Identify which cell holds the provided text, then report its (x, y) central coordinate. 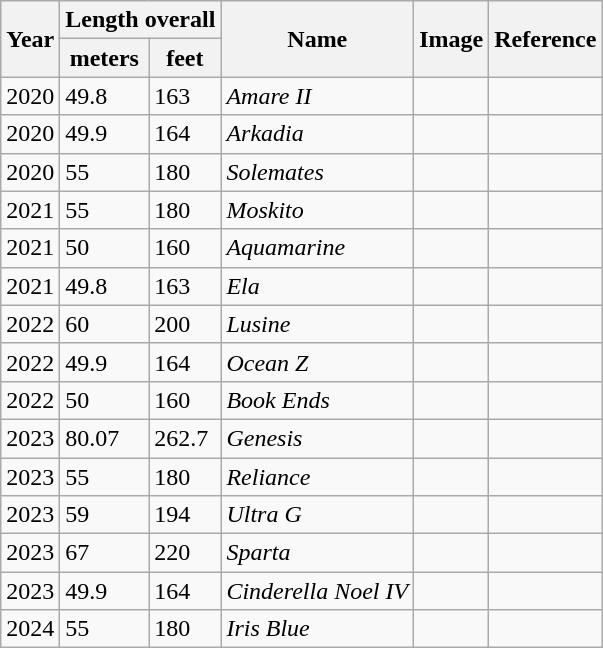
Ocean Z (318, 362)
60 (104, 324)
Reliance (318, 477)
Year (30, 39)
Solemates (318, 172)
67 (104, 553)
Lusine (318, 324)
Iris Blue (318, 629)
Moskito (318, 210)
220 (185, 553)
2024 (30, 629)
meters (104, 58)
feet (185, 58)
Amare II (318, 96)
Reference (546, 39)
59 (104, 515)
Cinderella Noel IV (318, 591)
Ela (318, 286)
262.7 (185, 438)
194 (185, 515)
Book Ends (318, 400)
Sparta (318, 553)
Ultra G (318, 515)
Arkadia (318, 134)
Length overall (140, 20)
Aquamarine (318, 248)
Genesis (318, 438)
200 (185, 324)
Image (452, 39)
Name (318, 39)
80.07 (104, 438)
